Extract the (x, y) coordinate from the center of the cell holding the provided text.  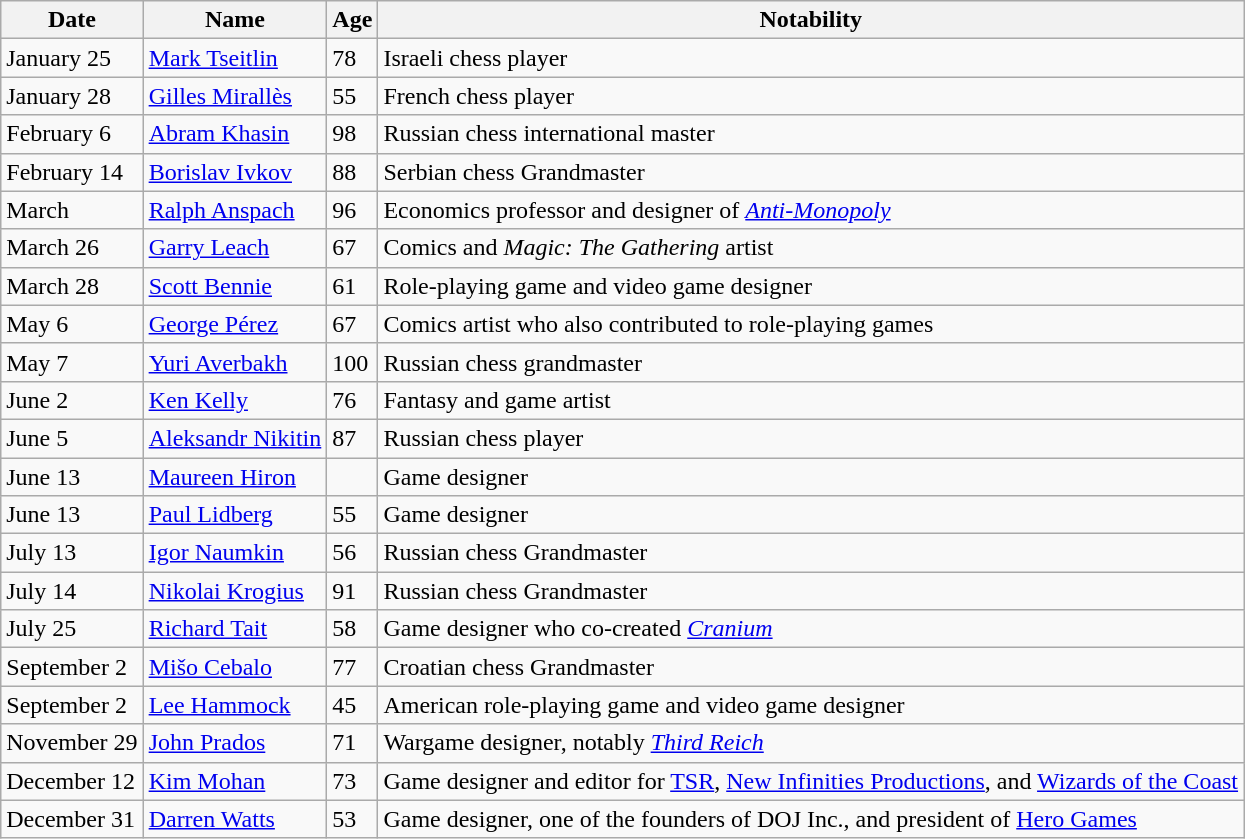
November 29 (72, 743)
Mark Tseitlin (235, 58)
January 28 (72, 96)
Kim Mohan (235, 781)
Game designer who co-created Cranium (811, 629)
Russian chess player (811, 438)
Wargame designer, notably Third Reich (811, 743)
American role-playing game and video game designer (811, 705)
Garry Leach (235, 248)
45 (352, 705)
February 6 (72, 134)
Darren Watts (235, 819)
Fantasy and game artist (811, 400)
Russian chess grandmaster (811, 362)
December 12 (72, 781)
Abram Khasin (235, 134)
July 25 (72, 629)
January 25 (72, 58)
Lee Hammock (235, 705)
March 28 (72, 286)
Richard Tait (235, 629)
58 (352, 629)
91 (352, 591)
Ralph Anspach (235, 210)
March (72, 210)
88 (352, 172)
Gilles Mirallès (235, 96)
June 5 (72, 438)
Aleksandr Nikitin (235, 438)
Age (352, 20)
French chess player (811, 96)
Ken Kelly (235, 400)
John Prados (235, 743)
Maureen Hiron (235, 477)
Game designer and editor for TSR, New Infinities Productions, and Wizards of the Coast (811, 781)
December 31 (72, 819)
July 13 (72, 553)
78 (352, 58)
73 (352, 781)
March 26 (72, 248)
76 (352, 400)
Scott Bennie (235, 286)
Croatian chess Grandmaster (811, 667)
96 (352, 210)
Israeli chess player (811, 58)
Russian chess international master (811, 134)
Comics and Magic: The Gathering artist (811, 248)
Igor Naumkin (235, 553)
100 (352, 362)
George Pérez (235, 324)
Role-playing game and video game designer (811, 286)
53 (352, 819)
Comics artist who also contributed to role-playing games (811, 324)
Game designer, one of the founders of DOJ Inc., and president of Hero Games (811, 819)
February 14 (72, 172)
Economics professor and designer of Anti-Monopoly (811, 210)
Name (235, 20)
Notability (811, 20)
77 (352, 667)
61 (352, 286)
87 (352, 438)
Borislav Ivkov (235, 172)
56 (352, 553)
July 14 (72, 591)
May 7 (72, 362)
June 2 (72, 400)
Serbian chess Grandmaster (811, 172)
Yuri Averbakh (235, 362)
Paul Lidberg (235, 515)
Nikolai Krogius (235, 591)
Mišo Cebalo (235, 667)
May 6 (72, 324)
Date (72, 20)
71 (352, 743)
98 (352, 134)
